Pinpoint the cell where the given text exists, returning its [x, y] midpoint coordinate. 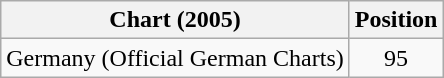
Germany (Official German Charts) [175, 58]
95 [396, 58]
Position [396, 20]
Chart (2005) [175, 20]
